Determine the (X, Y) coordinate at the center of the cell enclosing the given text.  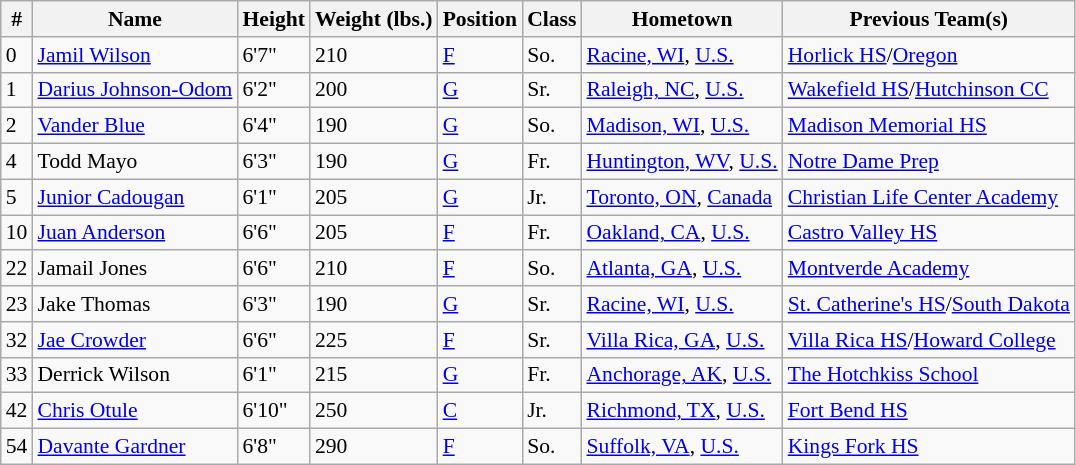
C (480, 411)
Montverde Academy (929, 269)
Class (552, 19)
1 (17, 90)
Madison Memorial HS (929, 126)
33 (17, 375)
6'10" (273, 411)
10 (17, 233)
6'2" (273, 90)
Darius Johnson-Odom (134, 90)
Vander Blue (134, 126)
2 (17, 126)
5 (17, 197)
Raleigh, NC, U.S. (682, 90)
Hometown (682, 19)
Derrick Wilson (134, 375)
Huntington, WV, U.S. (682, 162)
Name (134, 19)
4 (17, 162)
Villa Rica HS/Howard College (929, 340)
Atlanta, GA, U.S. (682, 269)
Wakefield HS/Hutchinson CC (929, 90)
Todd Mayo (134, 162)
Jae Crowder (134, 340)
Suffolk, VA, U.S. (682, 447)
St. Catherine's HS/South Dakota (929, 304)
Toronto, ON, Canada (682, 197)
Christian Life Center Academy (929, 197)
Anchorage, AK, U.S. (682, 375)
42 (17, 411)
200 (374, 90)
Davante Gardner (134, 447)
290 (374, 447)
22 (17, 269)
0 (17, 55)
Oakland, CA, U.S. (682, 233)
Kings Fork HS (929, 447)
Jake Thomas (134, 304)
Junior Cadougan (134, 197)
250 (374, 411)
23 (17, 304)
Jamail Jones (134, 269)
Fort Bend HS (929, 411)
Madison, WI, U.S. (682, 126)
Richmond, TX, U.S. (682, 411)
Juan Anderson (134, 233)
Weight (lbs.) (374, 19)
Jamil Wilson (134, 55)
Position (480, 19)
225 (374, 340)
Castro Valley HS (929, 233)
54 (17, 447)
32 (17, 340)
Notre Dame Prep (929, 162)
6'7" (273, 55)
Height (273, 19)
215 (374, 375)
# (17, 19)
Previous Team(s) (929, 19)
6'4" (273, 126)
6'8" (273, 447)
Chris Otule (134, 411)
The Hotchkiss School (929, 375)
Horlick HS/Oregon (929, 55)
Villa Rica, GA, U.S. (682, 340)
